Search for the cell housing the specified text and yield its [X, Y] center coordinate. 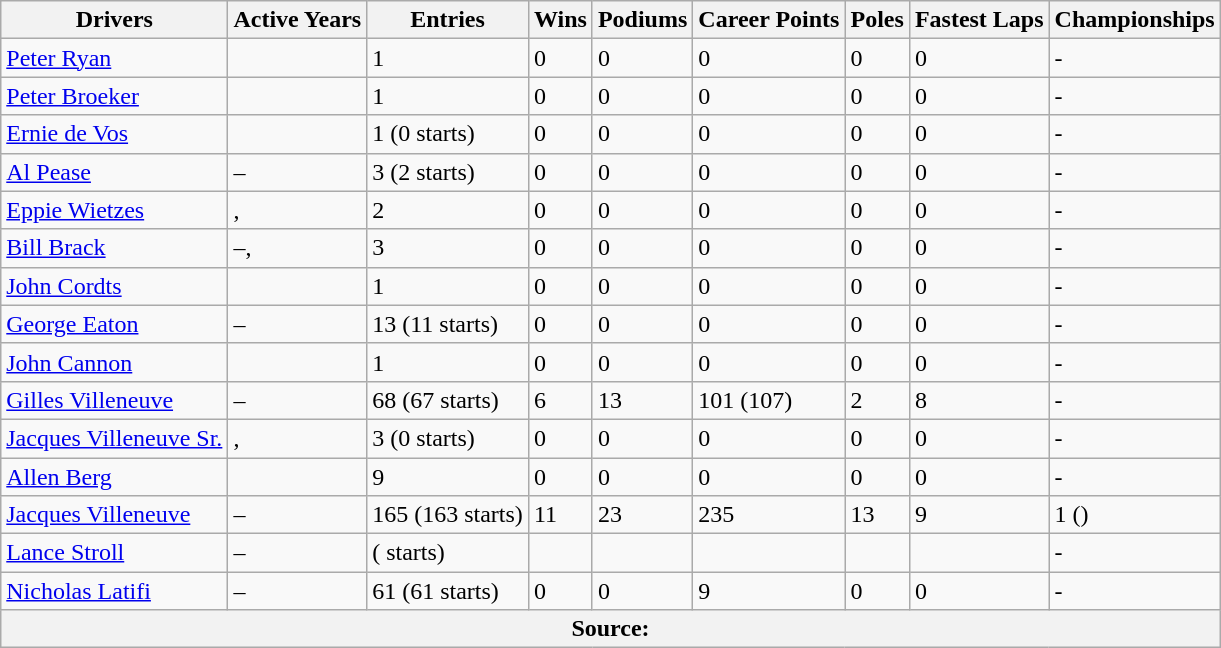
Poles [877, 20]
23 [642, 515]
Career Points [769, 20]
3 (2 starts) [448, 172]
Drivers [114, 20]
165 (163 starts) [448, 515]
235 [769, 515]
Active Years [298, 20]
( starts) [448, 553]
Eppie Wietzes [114, 210]
Championships [1134, 20]
Gilles Villeneuve [114, 400]
Allen Berg [114, 477]
8 [979, 400]
Peter Broeker [114, 96]
Source: [610, 629]
George Eaton [114, 324]
11 [560, 515]
Entries [448, 20]
1 () [1134, 515]
3 [448, 248]
Wins [560, 20]
Lance Stroll [114, 553]
Jacques Villeneuve Sr. [114, 438]
3 (0 starts) [448, 438]
1 (0 starts) [448, 134]
Fastest Laps [979, 20]
Bill Brack [114, 248]
John Cannon [114, 362]
Peter Ryan [114, 58]
61 (61 starts) [448, 591]
John Cordts [114, 286]
Podiums [642, 20]
68 (67 starts) [448, 400]
Nicholas Latifi [114, 591]
Jacques Villeneuve [114, 515]
101 (107) [769, 400]
6 [560, 400]
–, [298, 248]
Al Pease [114, 172]
13 (11 starts) [448, 324]
Ernie de Vos [114, 134]
